Extract the [x, y] coordinate from the center of the cell holding the provided text.  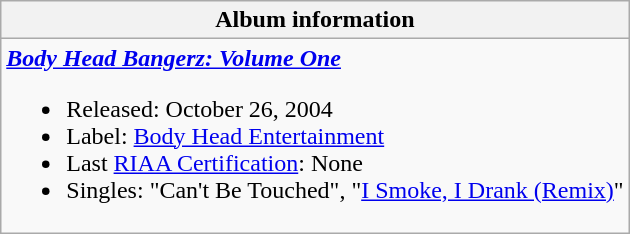
Album information [315, 20]
